Return the (X, Y) coordinate for the center point of the cell that contains the specified text.  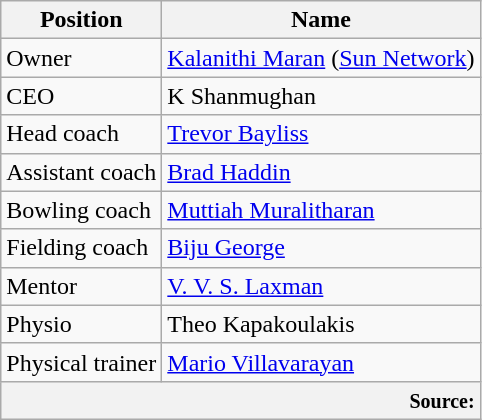
K Shanmughan (321, 96)
Mentor (82, 286)
Assistant coach (82, 172)
Physical trainer (82, 362)
Brad Haddin (321, 172)
Head coach (82, 134)
Position (82, 20)
Muttiah Muralitharan (321, 210)
Bowling coach (82, 210)
Name (321, 20)
Trevor Bayliss (321, 134)
Theo Kapakoulakis (321, 324)
Mario Villavarayan (321, 362)
Owner (82, 58)
CEO (82, 96)
V. V. S. Laxman (321, 286)
Fielding coach (82, 248)
Physio (82, 324)
Kalanithi Maran (Sun Network) (321, 58)
Source: (240, 400)
Biju George (321, 248)
